For the text-containing cell, return its midpoint in [x, y] coordinate format. 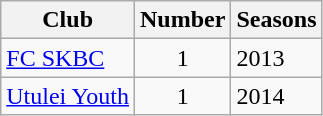
Seasons [276, 20]
2014 [276, 96]
Utulei Youth [68, 96]
Club [68, 20]
FC SKBC [68, 58]
2013 [276, 58]
Number [183, 20]
